Identify which cell holds the provided text, then report its (x, y) central coordinate. 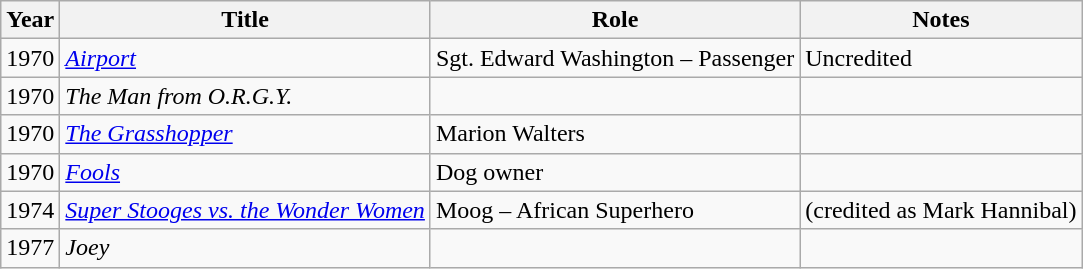
The Grasshopper (246, 134)
Airport (246, 58)
Moog – African Superhero (614, 210)
Title (246, 20)
Marion Walters (614, 134)
Year (30, 20)
Notes (941, 20)
Sgt. Edward Washington – Passenger (614, 58)
Uncredited (941, 58)
1974 (30, 210)
Role (614, 20)
1977 (30, 248)
Dog owner (614, 172)
(credited as Mark Hannibal) (941, 210)
Super Stooges vs. the Wonder Women (246, 210)
The Man from O.R.G.Y. (246, 96)
Joey (246, 248)
Fools (246, 172)
